Provide the [x, y] coordinate of the cell's center where the given text is located.  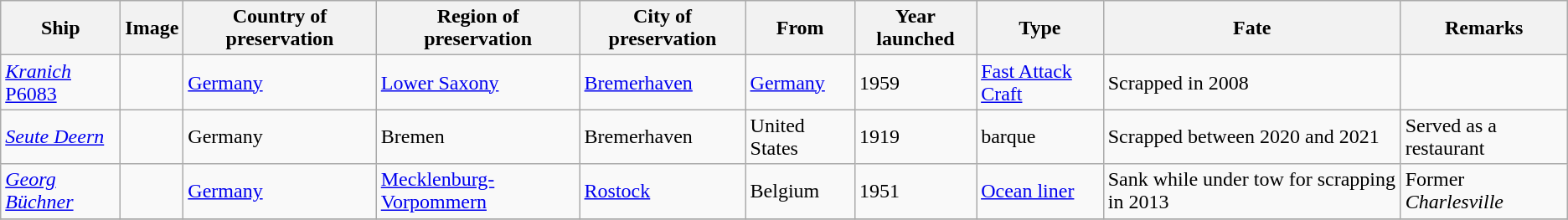
Fate [1251, 28]
Georg Büchner [60, 191]
1959 [915, 82]
From [800, 28]
Kranich P6083 [60, 82]
Fast Attack Craft [1040, 82]
Belgium [800, 191]
United States [800, 137]
Scrapped in 2008 [1251, 82]
Ocean liner [1040, 191]
Bremen [477, 137]
Image [152, 28]
Lower Saxony [477, 82]
Served as a restaurant [1484, 137]
Scrapped between 2020 and 2021 [1251, 137]
Country of preservation [280, 28]
Mecklenburg-Vorpommern [477, 191]
Sank while under tow for scrapping in 2013 [1251, 191]
1951 [915, 191]
Year launched [915, 28]
Seute Deern [60, 137]
City of preservation [663, 28]
barque [1040, 137]
Remarks [1484, 28]
1919 [915, 137]
Rostock [663, 191]
Ship [60, 28]
Region of preservation [477, 28]
Former Charlesville [1484, 191]
Type [1040, 28]
